Capture the cell that displays the provided text and extract its (X, Y) central coordinate. 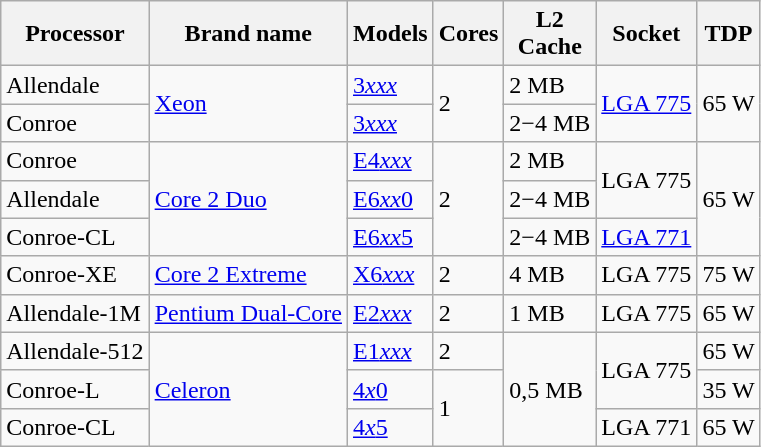
Socket (646, 34)
Pentium Dual-Core (248, 313)
L2Cache (550, 34)
0,5 MB (550, 389)
E1xxx (390, 351)
Core 2 Duo (248, 199)
Core 2 Extreme (248, 275)
E4xxx (390, 161)
Brand name (248, 34)
Allendale-1M (75, 313)
Xeon (248, 104)
1 (468, 408)
E6xx0 (390, 199)
4x0 (390, 389)
35 W (728, 389)
Cores (468, 34)
Processor (75, 34)
75 W (728, 275)
4x5 (390, 427)
Conroe-L (75, 389)
Conroe-XE (75, 275)
E2xxx (390, 313)
TDP (728, 34)
Models (390, 34)
Celeron (248, 389)
Allendale-512 (75, 351)
1 MB (550, 313)
4 MB (550, 275)
X6xxx (390, 275)
E6xx5 (390, 237)
